For the text-containing cell, return its midpoint in [X, Y] coordinate format. 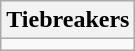
Tiebreakers [68, 20]
